Return [X, Y] of the center of cell containing provided text 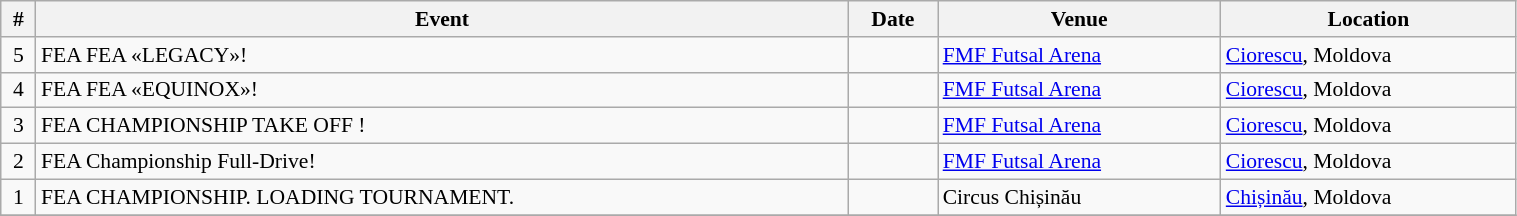
Chișinău, Moldova [1368, 197]
# [18, 19]
Circus Chișinău [1080, 197]
FEA FEA «LEGACY»! [442, 55]
5 [18, 55]
2 [18, 162]
Venue [1080, 19]
Event [442, 19]
FEA Championship Full-Drive! [442, 162]
4 [18, 90]
3 [18, 126]
Date [893, 19]
1 [18, 197]
FEA FEA «EQUINOX»! [442, 90]
Location [1368, 19]
FEA CHAMPIONSHIP TAKE OFF ! [442, 126]
FEA CHAMPIONSHIP. LOADING TOURNAMENT. [442, 197]
